Detect which cell encompasses the target text, then output its [x, y] center coordinate. 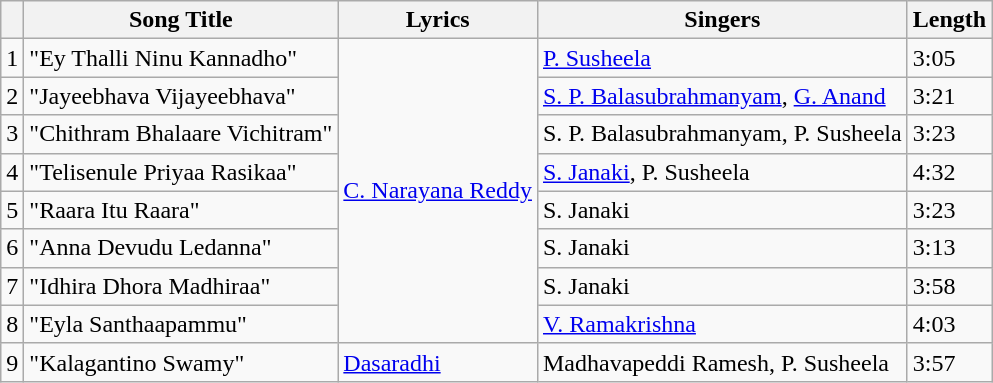
"Anna Devudu Ledanna" [181, 248]
3:58 [949, 286]
S. P. Balasubrahmanyam, P. Susheela [722, 134]
6 [12, 248]
4:03 [949, 324]
Length [949, 20]
7 [12, 286]
Song Title [181, 20]
Singers [722, 20]
"Chithram Bhalaare Vichitram" [181, 134]
3:13 [949, 248]
4:32 [949, 172]
3:57 [949, 362]
4 [12, 172]
"Telisenule Priyaa Rasikaa" [181, 172]
V. Ramakrishna [722, 324]
S. Janaki, P. Susheela [722, 172]
C. Narayana Reddy [438, 191]
Madhavapeddi Ramesh, P. Susheela [722, 362]
P. Susheela [722, 58]
3 [12, 134]
9 [12, 362]
Dasaradhi [438, 362]
"Eyla Santhaapammu" [181, 324]
"Kalagantino Swamy" [181, 362]
3:05 [949, 58]
3:21 [949, 96]
"Ey Thalli Ninu Kannadho" [181, 58]
S. P. Balasubrahmanyam, G. Anand [722, 96]
8 [12, 324]
"Raara Itu Raara" [181, 210]
1 [12, 58]
2 [12, 96]
Lyrics [438, 20]
5 [12, 210]
"Idhira Dhora Madhiraa" [181, 286]
"Jayeebhava Vijayeebhava" [181, 96]
